For the text-containing cell, return its midpoint in [X, Y] coordinate format. 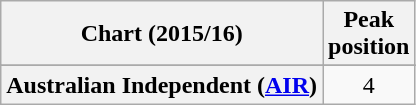
Chart (2015/16) [162, 34]
Australian Independent (AIR) [162, 85]
Peakposition [369, 34]
4 [369, 85]
